Find where the given text appears and provide that cell's center as [X, Y] coordinate. 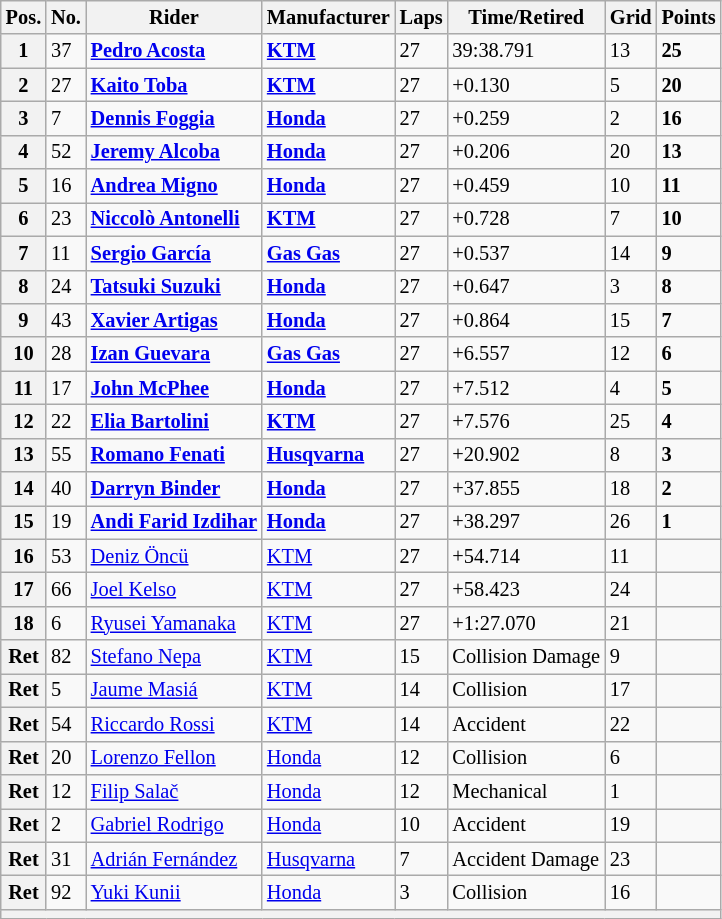
Yuki Kunii [174, 892]
43 [66, 320]
Jaume Masiá [174, 690]
+0.459 [526, 186]
+58.423 [526, 589]
53 [66, 556]
Kaito Toba [174, 85]
+1:27.070 [526, 623]
Pedro Acosta [174, 51]
26 [631, 522]
+6.557 [526, 354]
+0.864 [526, 320]
37 [66, 51]
+0.537 [526, 253]
Xavier Artigas [174, 320]
Dennis Foggia [174, 118]
Pos. [24, 17]
+0.647 [526, 287]
+37.855 [526, 489]
+0.259 [526, 118]
+7.512 [526, 388]
John McPhee [174, 388]
+0.130 [526, 85]
Ryusei Yamanaka [174, 623]
+20.902 [526, 455]
52 [66, 152]
Manufacturer [328, 17]
+54.714 [526, 556]
+7.576 [526, 421]
Collision Damage [526, 657]
Grid [631, 17]
Stefano Nepa [174, 657]
28 [66, 354]
Deniz Öncü [174, 556]
55 [66, 455]
+0.206 [526, 152]
Time/Retired [526, 17]
92 [66, 892]
Niccolò Antonelli [174, 219]
Romano Fenati [174, 455]
+38.297 [526, 522]
Points [689, 17]
Gabriel Rodrigo [174, 825]
40 [66, 489]
Sergio García [174, 253]
Elia Bartolini [174, 421]
Mechanical [526, 791]
82 [66, 657]
Joel Kelso [174, 589]
Laps [422, 17]
No. [66, 17]
Lorenzo Fellon [174, 758]
Andrea Migno [174, 186]
Andi Farid Izdihar [174, 522]
+0.728 [526, 219]
Darryn Binder [174, 489]
21 [631, 623]
54 [66, 724]
Jeremy Alcoba [174, 152]
Riccardo Rossi [174, 724]
Filip Salač [174, 791]
Accident Damage [526, 859]
31 [66, 859]
39:38.791 [526, 51]
Izan Guevara [174, 354]
Tatsuki Suzuki [174, 287]
Adrián Fernández [174, 859]
Rider [174, 17]
66 [66, 589]
